Return the [X, Y] coordinate for the center point of the cell that contains the specified text.  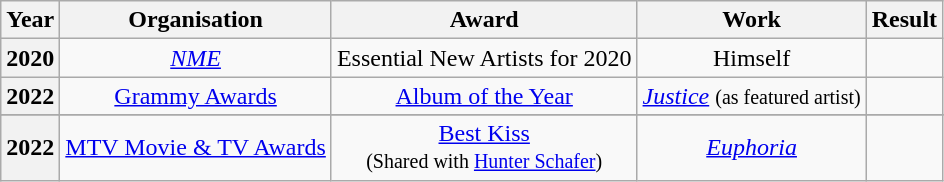
NME [196, 58]
Result [904, 20]
Essential New Artists for 2020 [484, 58]
Award [484, 20]
MTV Movie & TV Awards [196, 148]
Grammy Awards [196, 96]
Year [30, 20]
Organisation [196, 20]
2020 [30, 58]
Himself [752, 58]
Album of the Year [484, 96]
Justice (as featured artist) [752, 96]
Work [752, 20]
Euphoria [752, 148]
Best Kiss(Shared with Hunter Schafer) [484, 148]
